Return [x, y] of the center of cell containing provided text 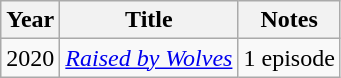
Year [30, 20]
Notes [289, 20]
2020 [30, 58]
Raised by Wolves [149, 58]
1 episode [289, 58]
Title [149, 20]
